Identify which cell holds the provided text, then report its [X, Y] central coordinate. 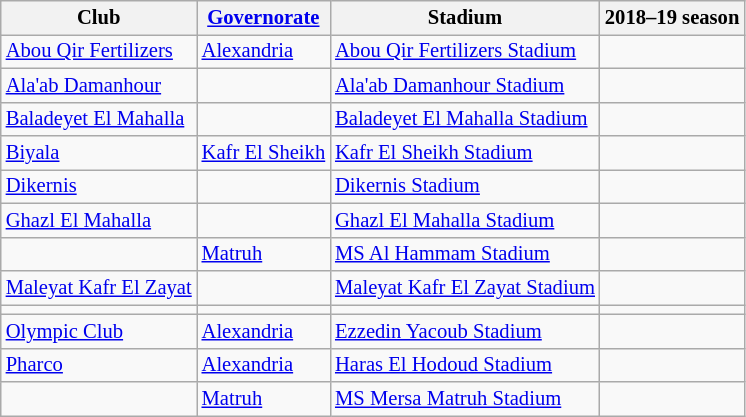
Governorate [264, 17]
Abou Qir Fertilizers [99, 51]
Baladeyet El Mahalla Stadium [465, 119]
Biyala [99, 153]
Ghazl El Mahalla [99, 220]
Ghazl El Mahalla Stadium [465, 220]
Haras El Hodoud Stadium [465, 365]
MS Al Hammam Stadium [465, 254]
Pharco [99, 365]
Abou Qir Fertilizers Stadium [465, 51]
Ala'ab Damanhour Stadium [465, 85]
Kafr El Sheikh Stadium [465, 153]
Ezzedin Yacoub Stadium [465, 331]
Kafr El Sheikh [264, 153]
Olympic Club [99, 331]
Dikernis [99, 186]
Ala'ab Damanhour [99, 85]
Baladeyet El Mahalla [99, 119]
Club [99, 17]
2018–19 season [672, 17]
Stadium [465, 17]
Maleyat Kafr El Zayat [99, 287]
Dikernis Stadium [465, 186]
MS Mersa Matruh Stadium [465, 399]
Maleyat Kafr El Zayat Stadium [465, 287]
